Search for the cell housing the specified text and yield its [x, y] center coordinate. 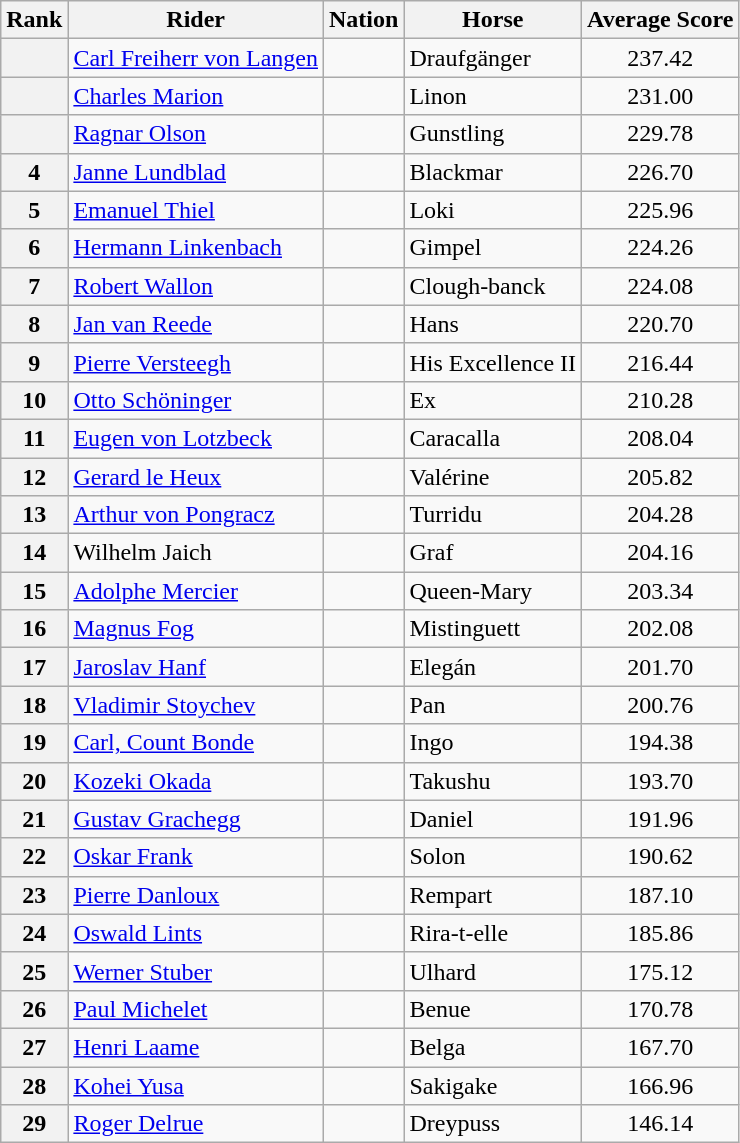
Wilhelm Jaich [196, 553]
Rider [196, 20]
Linon [493, 96]
Clough-banck [493, 286]
13 [34, 515]
201.70 [660, 667]
8 [34, 324]
Ex [493, 400]
Blackmar [493, 172]
Ulhard [493, 971]
19 [34, 743]
Oskar Frank [196, 857]
Solon [493, 857]
Magnus Fog [196, 629]
Dreypuss [493, 1124]
22 [34, 857]
225.96 [660, 210]
Pan [493, 705]
7 [34, 286]
226.70 [660, 172]
Jan van Reede [196, 324]
Jaroslav Hanf [196, 667]
18 [34, 705]
Kozeki Okada [196, 781]
208.04 [660, 438]
Carl, Count Bonde [196, 743]
Ingo [493, 743]
20 [34, 781]
187.10 [660, 895]
24 [34, 933]
Queen-Mary [493, 591]
11 [34, 438]
202.08 [660, 629]
Roger Delrue [196, 1124]
216.44 [660, 362]
Gunstling [493, 134]
210.28 [660, 400]
194.38 [660, 743]
Turridu [493, 515]
Otto Schöninger [196, 400]
170.78 [660, 1009]
193.70 [660, 781]
28 [34, 1085]
29 [34, 1124]
Takushu [493, 781]
203.34 [660, 591]
205.82 [660, 477]
Benue [493, 1009]
His Excellence II [493, 362]
23 [34, 895]
Vladimir Stoychev [196, 705]
Hermann Linkenbach [196, 248]
224.08 [660, 286]
237.42 [660, 58]
Werner Stuber [196, 971]
Kohei Yusa [196, 1085]
Rira-t-elle [493, 933]
Emanuel Thiel [196, 210]
Sakigake [493, 1085]
220.70 [660, 324]
Oswald Lints [196, 933]
21 [34, 819]
17 [34, 667]
Mistinguett [493, 629]
26 [34, 1009]
Carl Freiherr von Langen [196, 58]
Elegán [493, 667]
146.14 [660, 1124]
Pierre Versteegh [196, 362]
Average Score [660, 20]
25 [34, 971]
Paul Michelet [196, 1009]
6 [34, 248]
9 [34, 362]
200.76 [660, 705]
Belga [493, 1047]
204.16 [660, 553]
Loki [493, 210]
14 [34, 553]
Daniel [493, 819]
Adolphe Mercier [196, 591]
Ragnar Olson [196, 134]
185.86 [660, 933]
166.96 [660, 1085]
175.12 [660, 971]
Charles Marion [196, 96]
Janne Lundblad [196, 172]
Rempart [493, 895]
Gerard le Heux [196, 477]
Pierre Danloux [196, 895]
Robert Wallon [196, 286]
Gimpel [493, 248]
190.62 [660, 857]
10 [34, 400]
4 [34, 172]
Horse [493, 20]
16 [34, 629]
Caracalla [493, 438]
224.26 [660, 248]
Draufgänger [493, 58]
15 [34, 591]
27 [34, 1047]
Gustav Grachegg [196, 819]
5 [34, 210]
Graf [493, 553]
Henri Laame [196, 1047]
Arthur von Pongracz [196, 515]
Nation [364, 20]
12 [34, 477]
229.78 [660, 134]
167.70 [660, 1047]
231.00 [660, 96]
204.28 [660, 515]
Eugen von Lotzbeck [196, 438]
191.96 [660, 819]
Rank [34, 20]
Hans [493, 324]
Valérine [493, 477]
